From the cell containing the given text, extract its center point as (x, y) coordinate. 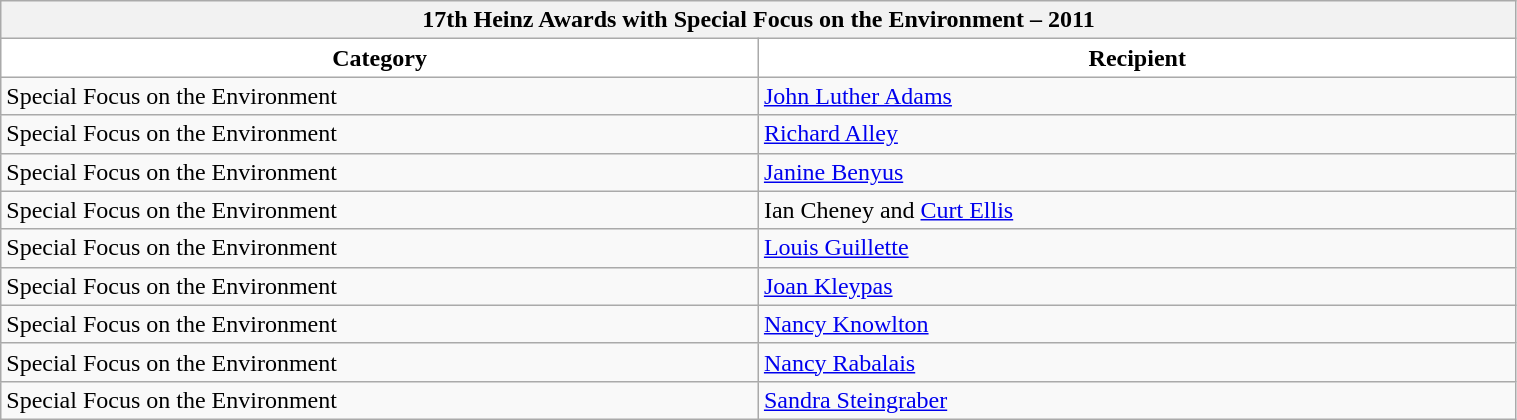
Richard Alley (1137, 134)
Nancy Rabalais (1137, 362)
Nancy Knowlton (1137, 324)
Ian Cheney and Curt Ellis (1137, 210)
17th Heinz Awards with Special Focus on the Environment – 2011 (758, 20)
Joan Kleypas (1137, 286)
Sandra Steingraber (1137, 400)
Category (380, 58)
Recipient (1137, 58)
John Luther Adams (1137, 96)
Janine Benyus (1137, 172)
Louis Guillette (1137, 248)
